Locate the cell with the specified text and output its (X, Y) center coordinate. 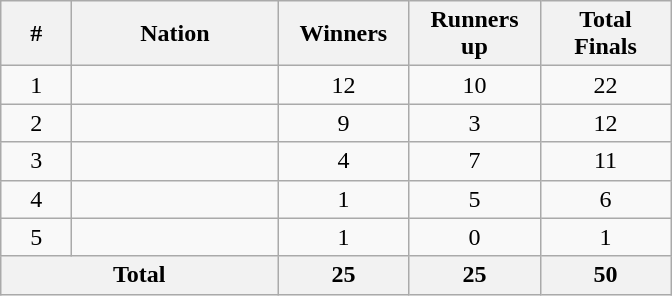
9 (344, 123)
7 (474, 161)
Winners (344, 34)
Runners up (474, 34)
11 (606, 161)
0 (474, 237)
# (36, 34)
50 (606, 275)
Nation (175, 34)
6 (606, 199)
22 (606, 85)
10 (474, 85)
2 (36, 123)
Total Finals (606, 34)
Total (140, 275)
